Capture the cell that displays the provided text and extract its [X, Y] central coordinate. 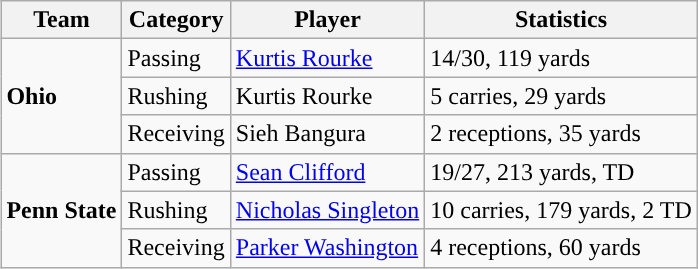
19/27, 213 yards, TD [562, 172]
Team [62, 20]
2 receptions, 35 yards [562, 134]
Sieh Bangura [327, 134]
Penn State [62, 210]
5 carries, 29 yards [562, 96]
Parker Washington [327, 248]
14/30, 119 yards [562, 58]
Nicholas Singleton [327, 210]
Category [176, 20]
Statistics [562, 20]
Sean Clifford [327, 172]
Player [327, 20]
10 carries, 179 yards, 2 TD [562, 210]
4 receptions, 60 yards [562, 248]
Ohio [62, 96]
